Extract the (x, y) coordinate from the center of the cell holding the provided text.  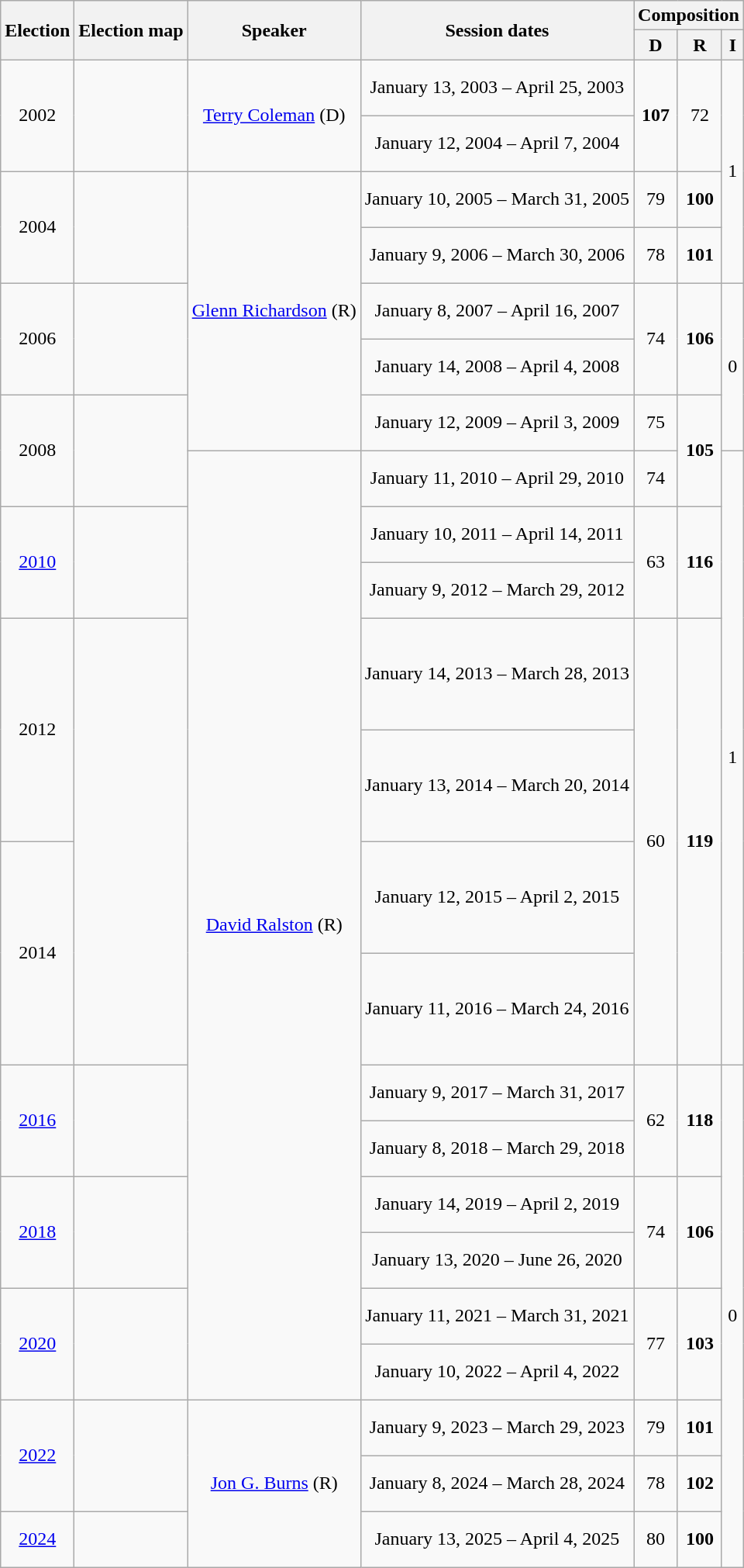
77 (656, 1344)
Session dates (497, 30)
2008 (37, 451)
January 9, 2006 – March 30, 2006 (497, 255)
Terry Coleman (D) (274, 116)
January 9, 2023 – March 29, 2023 (497, 1428)
January 12, 2004 – April 7, 2004 (497, 143)
January 11, 2021 – March 31, 2021 (497, 1316)
62 (656, 1121)
75 (656, 423)
David Ralston (R) (274, 925)
Election map (131, 30)
January 10, 2022 – April 4, 2022 (497, 1372)
2006 (37, 339)
January 10, 2011 – April 14, 2011 (497, 534)
107 (656, 116)
105 (699, 451)
2010 (37, 562)
2012 (37, 730)
January 12, 2009 – April 3, 2009 (497, 423)
2016 (37, 1121)
103 (699, 1344)
119 (699, 841)
R (699, 45)
Election (37, 30)
80 (656, 1539)
63 (656, 562)
2004 (37, 227)
January 9, 2017 – March 31, 2017 (497, 1093)
Glenn Richardson (R) (274, 311)
January 13, 2014 – March 20, 2014 (497, 786)
Jon G. Burns (R) (274, 1483)
2014 (37, 953)
2002 (37, 116)
January 13, 2020 – June 26, 2020 (497, 1260)
102 (699, 1483)
January 13, 2025 – April 4, 2025 (497, 1539)
January 14, 2013 – March 28, 2013 (497, 674)
Speaker (274, 30)
January 14, 2019 – April 2, 2019 (497, 1204)
January 8, 2007 – April 16, 2007 (497, 311)
January 13, 2003 – April 25, 2003 (497, 88)
January 11, 2016 – March 24, 2016 (497, 1009)
2024 (37, 1539)
January 8, 2018 – March 29, 2018 (497, 1148)
72 (699, 116)
January 9, 2012 – March 29, 2012 (497, 590)
2018 (37, 1232)
116 (699, 562)
2022 (37, 1456)
I (732, 45)
D (656, 45)
January 10, 2005 – March 31, 2005 (497, 199)
Composition (689, 16)
118 (699, 1121)
60 (656, 841)
January 14, 2008 – April 4, 2008 (497, 367)
January 12, 2015 – April 2, 2015 (497, 897)
2020 (37, 1344)
January 8, 2024 – March 28, 2024 (497, 1483)
January 11, 2010 – April 29, 2010 (497, 478)
